Identify which cell holds the provided text, then report its (X, Y) central coordinate. 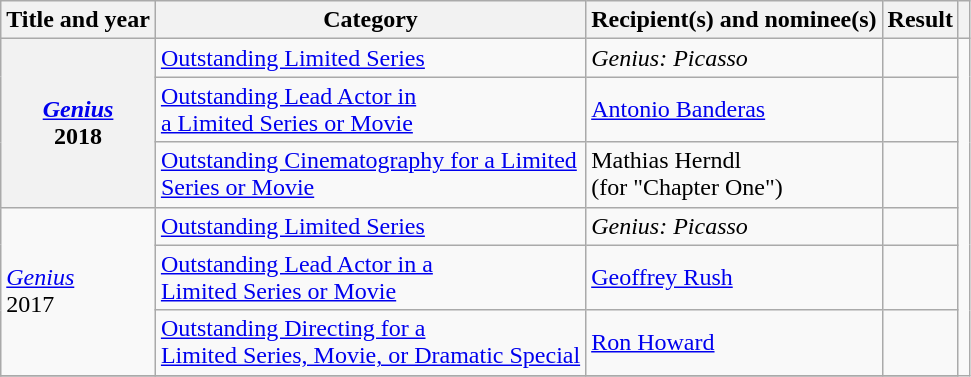
Result (920, 20)
Recipient(s) and nominee(s) (734, 20)
Genius 2018 (78, 123)
Outstanding Cinematography for a Limited Series or Movie (370, 174)
Category (370, 20)
Title and year (78, 20)
Ron Howard (734, 342)
Mathias Herndl (for "Chapter One") (734, 174)
Outstanding Directing for a Limited Series, Movie, or Dramatic Special (370, 342)
Antonio Banderas (734, 110)
Genius 2017 (78, 291)
Geoffrey Rush (734, 278)
